Search for the cell housing the specified text and yield its [x, y] center coordinate. 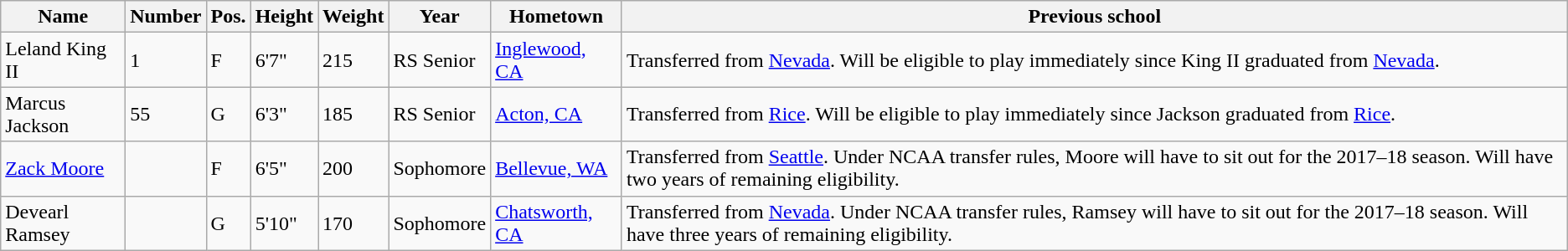
55 [166, 114]
215 [353, 60]
Hometown [556, 17]
Transferred from Seattle. Under NCAA transfer rules, Moore will have to sit out for the 2017–18 season. Will have two years of remaining eligibility. [1094, 169]
Name [64, 17]
Devearl Ramsey [64, 223]
Leland King II [64, 60]
6'3" [284, 114]
Zack Moore [64, 169]
Number [166, 17]
Marcus Jackson [64, 114]
1 [166, 60]
Weight [353, 17]
Year [440, 17]
Pos. [228, 17]
170 [353, 223]
Chatsworth, CA [556, 223]
Transferred from Rice. Will be eligible to play immediately since Jackson graduated from Rice. [1094, 114]
6'7" [284, 60]
200 [353, 169]
Transferred from Nevada. Will be eligible to play immediately since King II graduated from Nevada. [1094, 60]
Acton, CA [556, 114]
6'5" [284, 169]
Height [284, 17]
Inglewood, CA [556, 60]
Bellevue, WA [556, 169]
185 [353, 114]
Previous school [1094, 17]
5'10" [284, 223]
